Locate the cell with the specified text and output its [X, Y] center coordinate. 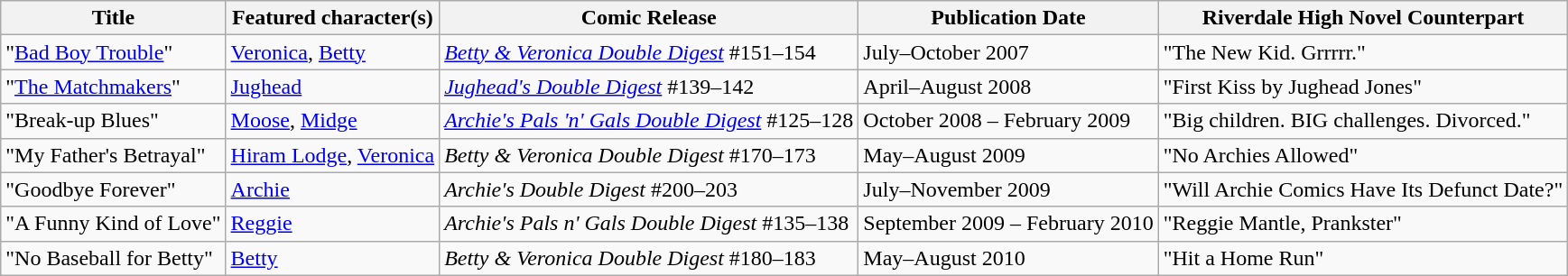
"Big children. BIG challenges. Divorced." [1363, 121]
Archie [332, 189]
"Break-up Blues" [114, 121]
Betty & Veronica Double Digest #170–173 [649, 155]
Archie's Pals 'n' Gals Double Digest #125–128 [649, 121]
Moose, Midge [332, 121]
"Bad Boy Trouble" [114, 52]
Betty & Veronica Double Digest #180–183 [649, 258]
September 2009 – February 2010 [1008, 224]
July–October 2007 [1008, 52]
"The Matchmakers" [114, 87]
Betty [332, 258]
Riverdale High Novel Counterpart [1363, 18]
Jughead's Double Digest #139–142 [649, 87]
Title [114, 18]
"No Archies Allowed" [1363, 155]
"Hit a Home Run" [1363, 258]
May–August 2009 [1008, 155]
April–August 2008 [1008, 87]
October 2008 – February 2009 [1008, 121]
"Goodbye Forever" [114, 189]
Betty & Veronica Double Digest #151–154 [649, 52]
Comic Release [649, 18]
July–November 2009 [1008, 189]
"Reggie Mantle, Prankster" [1363, 224]
Veronica, Betty [332, 52]
"First Kiss by Jughead Jones" [1363, 87]
Hiram Lodge, Veronica [332, 155]
"Will Archie Comics Have Its Defunct Date?" [1363, 189]
Publication Date [1008, 18]
Reggie [332, 224]
Featured character(s) [332, 18]
Archie's Pals n' Gals Double Digest #135–138 [649, 224]
"No Baseball for Betty" [114, 258]
"My Father's Betrayal" [114, 155]
Jughead [332, 87]
"A Funny Kind of Love" [114, 224]
"The New Kid. Grrrrr." [1363, 52]
May–August 2010 [1008, 258]
Archie's Double Digest #200–203 [649, 189]
